Determine the [x, y] coordinate at the center of the cell enclosing the given text.  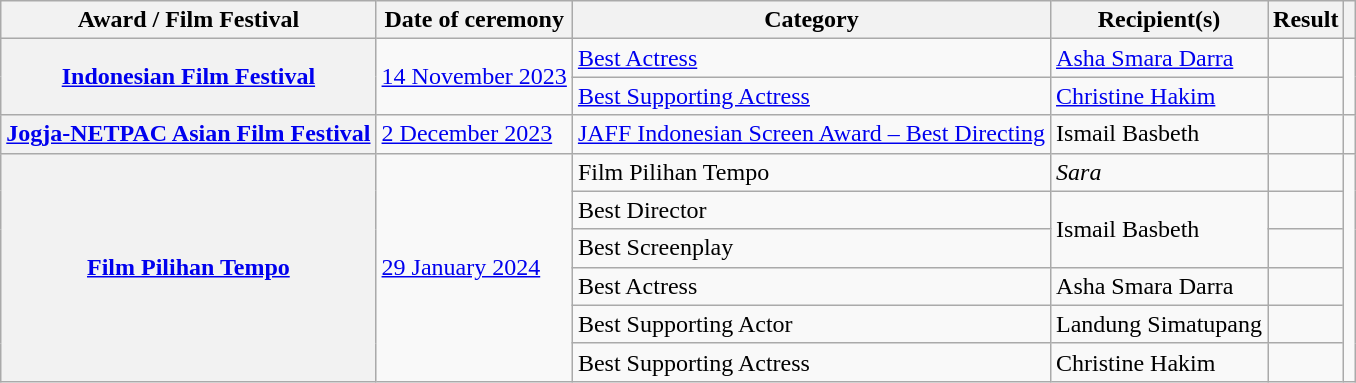
Result [1306, 20]
Sara [1160, 172]
Category [811, 20]
14 November 2023 [474, 77]
Indonesian Film Festival [188, 77]
Best Screenplay [811, 248]
Best Director [811, 210]
29 January 2024 [474, 267]
2 December 2023 [474, 134]
Date of ceremony [474, 20]
JAFF Indonesian Screen Award – Best Directing [811, 134]
Best Supporting Actor [811, 324]
Jogja-NETPAC Asian Film Festival [188, 134]
Recipient(s) [1160, 20]
Landung Simatupang [1160, 324]
Award / Film Festival [188, 20]
